Extract the (x, y) coordinate from the center of the cell holding the provided text.  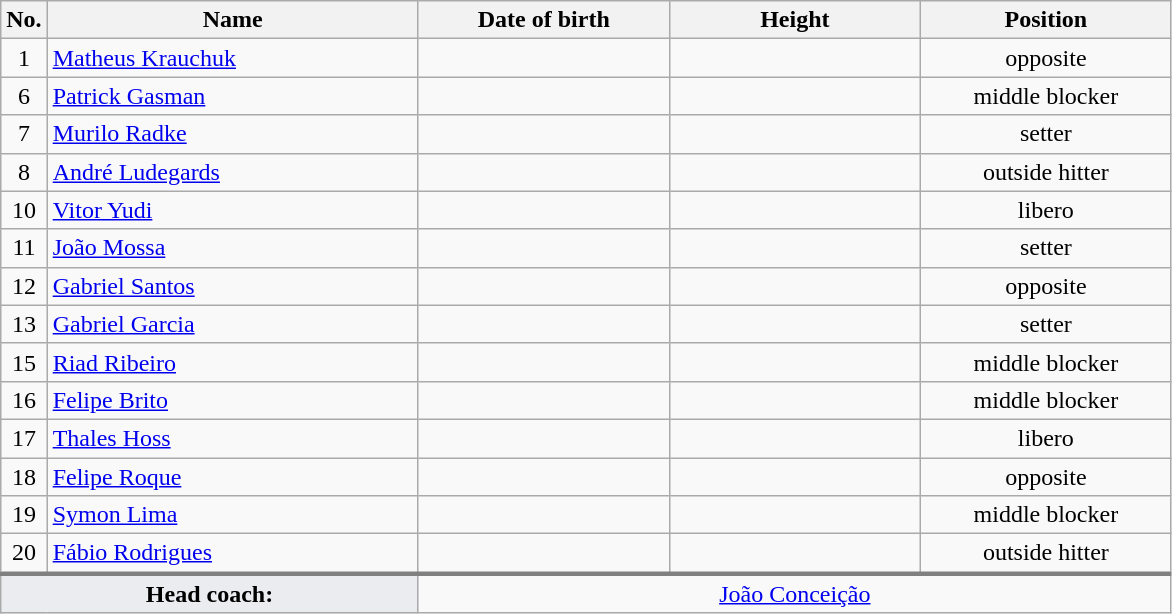
19 (24, 515)
Vitor Yudi (232, 210)
Name (232, 20)
Felipe Brito (232, 400)
13 (24, 324)
Gabriel Garcia (232, 324)
Gabriel Santos (232, 286)
11 (24, 248)
André Ludegards (232, 172)
12 (24, 286)
Fábio Rodrigues (232, 554)
18 (24, 477)
Riad Ribeiro (232, 362)
6 (24, 96)
Felipe Roque (232, 477)
10 (24, 210)
15 (24, 362)
1 (24, 58)
Patrick Gasman (232, 96)
Date of birth (544, 20)
João Conceição (794, 593)
16 (24, 400)
17 (24, 438)
Position (1046, 20)
Head coach: (210, 593)
8 (24, 172)
Thales Hoss (232, 438)
Matheus Krauchuk (232, 58)
Murilo Radke (232, 134)
Symon Lima (232, 515)
7 (24, 134)
No. (24, 20)
20 (24, 554)
Height (794, 20)
João Mossa (232, 248)
